Output the (x, y) coordinate of the center of the cell containing the given text.  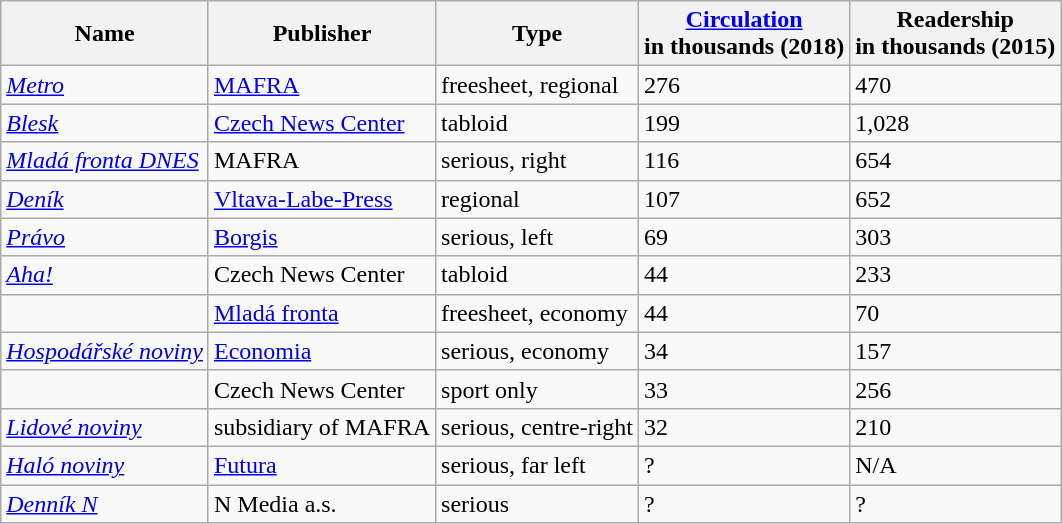
1,028 (956, 123)
Publisher (322, 34)
107 (744, 199)
subsidiary of MAFRA (322, 427)
Deník (105, 199)
Mladá fronta DNES (105, 161)
freesheet, economy (538, 313)
Circulation in thousands (2018) (744, 34)
157 (956, 351)
Economia (322, 351)
34 (744, 351)
256 (956, 389)
Aha! (105, 275)
regional (538, 199)
Blesk (105, 123)
sport only (538, 389)
Name (105, 34)
Lidové noviny (105, 427)
serious, far left (538, 465)
serious (538, 503)
Readership in thousands (2015) (956, 34)
Borgis (322, 237)
serious, left (538, 237)
652 (956, 199)
Právo (105, 237)
116 (744, 161)
33 (744, 389)
Denník N (105, 503)
70 (956, 313)
N Media a.s. (322, 503)
32 (744, 427)
233 (956, 275)
serious, centre-right (538, 427)
Vltava-Labe-Press (322, 199)
serious, economy (538, 351)
Haló noviny (105, 465)
199 (744, 123)
69 (744, 237)
210 (956, 427)
Metro (105, 85)
Futura (322, 465)
470 (956, 85)
N/A (956, 465)
Mladá fronta (322, 313)
303 (956, 237)
Type (538, 34)
654 (956, 161)
276 (744, 85)
Hospodářské noviny (105, 351)
freesheet, regional (538, 85)
serious, right (538, 161)
